Extract the (X, Y) coordinate from the center of the cell holding the provided text.  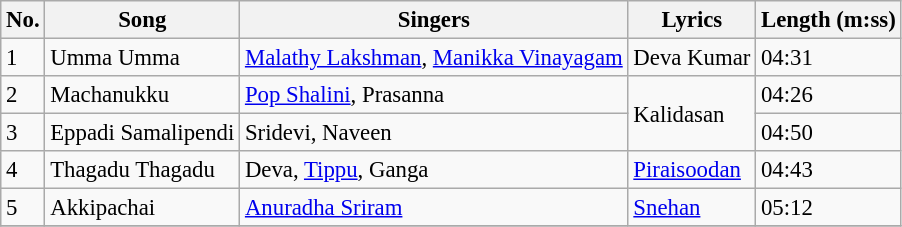
Singers (434, 20)
Akkipachai (142, 208)
No. (23, 20)
Snehan (692, 208)
Anuradha Sriram (434, 208)
05:12 (828, 208)
Length (m:ss) (828, 20)
Deva Kumar (692, 58)
04:43 (828, 170)
Machanukku (142, 95)
Eppadi Samalipendi (142, 133)
Song (142, 20)
Sridevi, Naveen (434, 133)
Piraisoodan (692, 170)
3 (23, 133)
04:50 (828, 133)
Kalidasan (692, 114)
Thagadu Thagadu (142, 170)
04:26 (828, 95)
Deva, Tippu, Ganga (434, 170)
Pop Shalini, Prasanna (434, 95)
2 (23, 95)
4 (23, 170)
Lyrics (692, 20)
Umma Umma (142, 58)
5 (23, 208)
04:31 (828, 58)
1 (23, 58)
Malathy Lakshman, Manikka Vinayagam (434, 58)
